Scan for the cell matching the given text and deliver its [X, Y] coordinate at center. 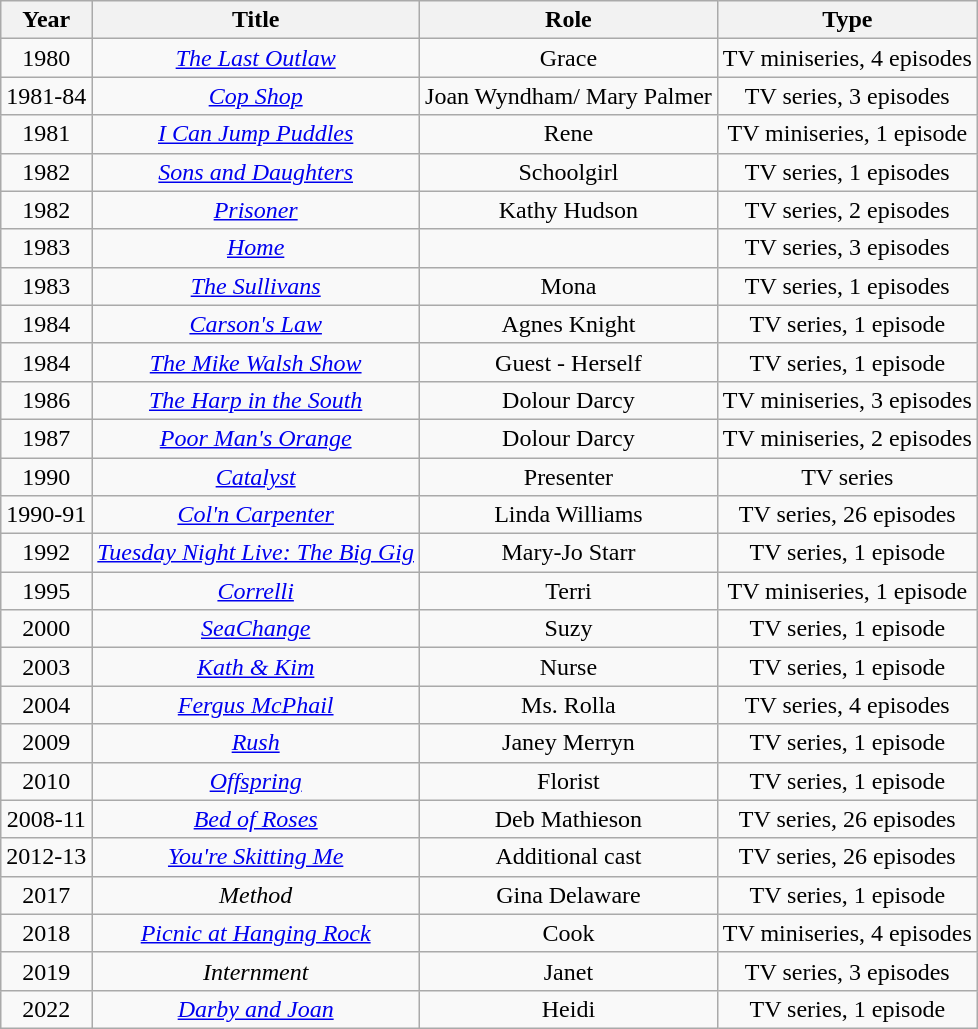
Year [46, 20]
2019 [46, 971]
1986 [46, 400]
2018 [46, 933]
Janey Merryn [569, 743]
2009 [46, 743]
TV series, 4 episodes [847, 705]
Method [256, 895]
2000 [46, 629]
2022 [46, 1009]
1992 [46, 553]
Home [256, 248]
Terri [569, 591]
Title [256, 20]
Kathy Hudson [569, 210]
Presenter [569, 477]
The Mike Walsh Show [256, 362]
Darby and Joan [256, 1009]
Mona [569, 286]
Suzy [569, 629]
Agnes Knight [569, 324]
Carson's Law [256, 324]
I Can Jump Puddles [256, 134]
Internment [256, 971]
Role [569, 20]
Guest - Herself [569, 362]
TV series, 2 episodes [847, 210]
Rene [569, 134]
1990 [46, 477]
Poor Man's Orange [256, 438]
The Harp in the South [256, 400]
Cook [569, 933]
1990-91 [46, 515]
Deb Mathieson [569, 819]
Cop Shop [256, 96]
2003 [46, 667]
2012-13 [46, 857]
2010 [46, 781]
1981-84 [46, 96]
Nurse [569, 667]
2004 [46, 705]
Correlli [256, 591]
The Sullivans [256, 286]
Type [847, 20]
Fergus McPhail [256, 705]
Grace [569, 58]
Tuesday Night Live: The Big Gig [256, 553]
Bed of Roses [256, 819]
Florist [569, 781]
1981 [46, 134]
Rush [256, 743]
Heidi [569, 1009]
Ms. Rolla [569, 705]
TV miniseries, 2 episodes [847, 438]
TV series [847, 477]
Joan Wyndham/ Mary Palmer [569, 96]
1987 [46, 438]
Col'n Carpenter [256, 515]
Additional cast [569, 857]
1995 [46, 591]
1980 [46, 58]
You're Skitting Me [256, 857]
TV miniseries, 3 episodes [847, 400]
Offspring [256, 781]
Janet [569, 971]
2008-11 [46, 819]
Kath & Kim [256, 667]
SeaChange [256, 629]
Sons and Daughters [256, 172]
2017 [46, 895]
Gina Delaware [569, 895]
Picnic at Hanging Rock [256, 933]
Catalyst [256, 477]
Mary-Jo Starr [569, 553]
Linda Williams [569, 515]
Schoolgirl [569, 172]
The Last Outlaw [256, 58]
Prisoner [256, 210]
